Output the (x, y) coordinate of the center of the cell containing the given text.  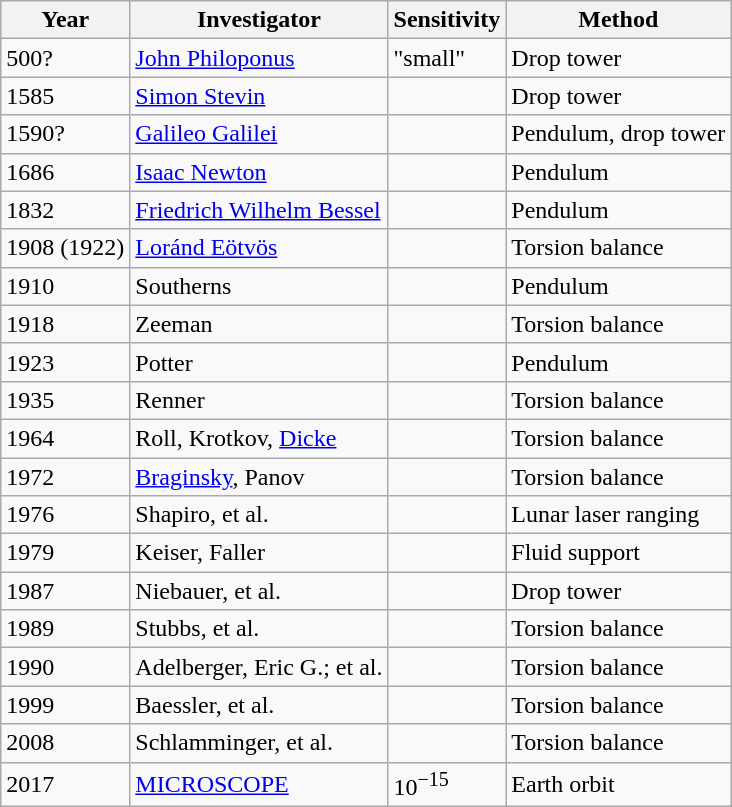
1686 (66, 172)
Pendulum, drop tower (618, 134)
1990 (66, 667)
1832 (66, 210)
Investigator (259, 20)
1964 (66, 438)
Isaac Newton (259, 172)
Stubbs, et al. (259, 629)
1585 (66, 96)
Adelberger, Eric G.; et al. (259, 667)
1935 (66, 400)
500? (66, 58)
Braginsky, Panov (259, 477)
1923 (66, 362)
Sensitivity (447, 20)
Method (618, 20)
1989 (66, 629)
1590? (66, 134)
1979 (66, 553)
Renner (259, 400)
1999 (66, 705)
"small" (447, 58)
1972 (66, 477)
2017 (66, 784)
Fluid support (618, 553)
1918 (66, 324)
Simon Stevin (259, 96)
Southerns (259, 286)
MICROSCOPE (259, 784)
Niebauer, et al. (259, 591)
1987 (66, 591)
Loránd Eötvös (259, 248)
1908 (1922) (66, 248)
Earth orbit (618, 784)
Zeeman (259, 324)
Potter (259, 362)
Galileo Galilei (259, 134)
Schlamminger, et al. (259, 743)
John Philoponus (259, 58)
2008 (66, 743)
Lunar laser ranging (618, 515)
1910 (66, 286)
Friedrich Wilhelm Bessel (259, 210)
1976 (66, 515)
10−15 (447, 784)
Keiser, Faller (259, 553)
Year (66, 20)
Roll, Krotkov, Dicke (259, 438)
Baessler, et al. (259, 705)
Shapiro, et al. (259, 515)
